Scan for the cell matching the given text and deliver its [x, y] coordinate at center. 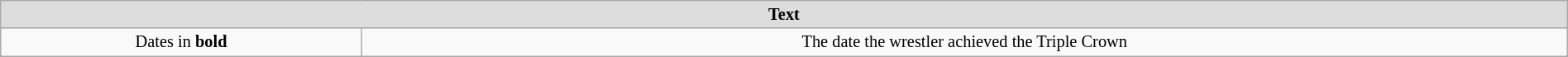
The date the wrestler achieved the Triple Crown [964, 42]
Dates in bold [181, 42]
Text [784, 14]
